Return the [X, Y] coordinate for the center point of the cell that contains the specified text.  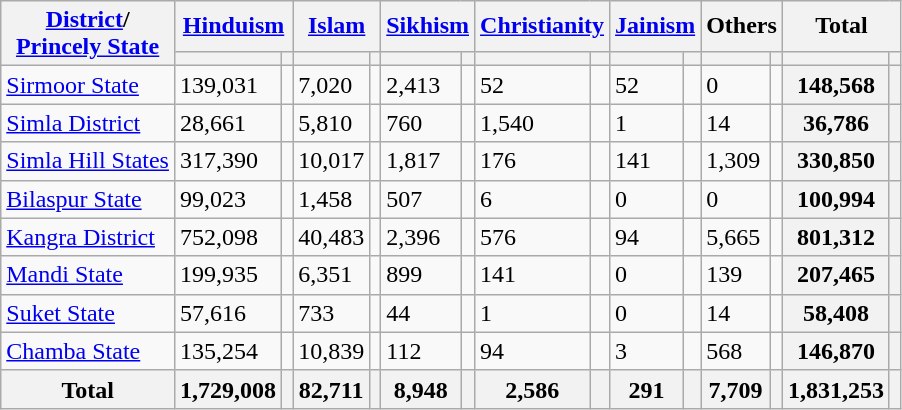
139 [736, 275]
752,098 [228, 237]
146,870 [836, 351]
Simla District [88, 123]
176 [532, 161]
82,711 [332, 389]
Hinduism [233, 26]
7,020 [332, 85]
507 [421, 199]
100,994 [836, 199]
44 [421, 313]
Others [742, 26]
6,351 [332, 275]
291 [647, 389]
1,458 [332, 199]
58,408 [836, 313]
112 [421, 351]
Kangra District [88, 237]
330,850 [836, 161]
Sikhism [428, 26]
899 [421, 275]
36,786 [836, 123]
57,616 [228, 313]
Suket State [88, 313]
District/Princely State [88, 34]
Simla Hill States [88, 161]
317,390 [228, 161]
Sirmoor State [88, 85]
2,396 [421, 237]
568 [736, 351]
2,586 [532, 389]
Mandi State [88, 275]
207,465 [836, 275]
Islam [337, 26]
8,948 [421, 389]
Chamba State [88, 351]
3 [647, 351]
5,665 [736, 237]
6 [532, 199]
7,709 [736, 389]
1,831,253 [836, 389]
135,254 [228, 351]
10,017 [332, 161]
5,810 [332, 123]
Christianity [542, 26]
99,023 [228, 199]
40,483 [332, 237]
1,309 [736, 161]
733 [332, 313]
148,568 [836, 85]
1,817 [421, 161]
139,031 [228, 85]
2,413 [421, 85]
Jainism [656, 26]
576 [532, 237]
199,935 [228, 275]
1,729,008 [228, 389]
760 [421, 123]
801,312 [836, 237]
1,540 [532, 123]
28,661 [228, 123]
Bilaspur State [88, 199]
10,839 [332, 351]
